Provide the [x, y] coordinate of the cell's center where the given text is located.  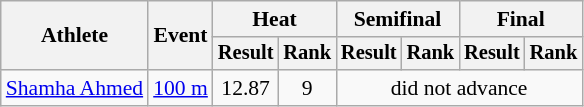
Final [520, 19]
12.87 [246, 88]
Heat [274, 19]
9 [307, 88]
100 m [180, 88]
Event [180, 36]
Semifinal [398, 19]
Athlete [74, 36]
Shamha Ahmed [74, 88]
did not advance [459, 88]
